Output the (X, Y) coordinate of the center of the cell containing the given text.  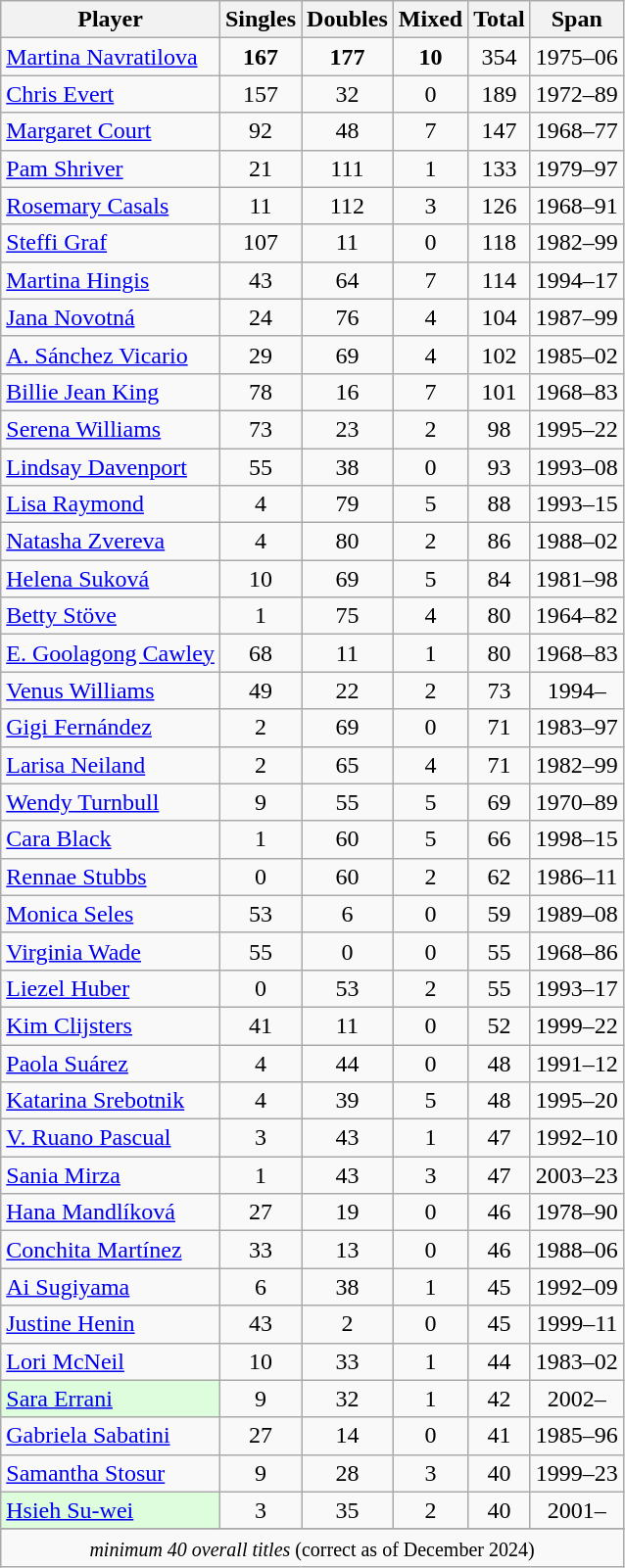
79 (348, 504)
1986–11 (576, 877)
24 (261, 317)
Martina Navratilova (111, 57)
1968–91 (576, 206)
42 (500, 1399)
Kim Clijsters (111, 1025)
Steffi Graf (111, 243)
Liezel Huber (111, 988)
93 (500, 467)
Conchita Martínez (111, 1250)
Gigi Fernández (111, 728)
64 (348, 280)
21 (261, 168)
Total (500, 20)
V. Ruano Pascual (111, 1138)
76 (348, 317)
E. Goolagong Cawley (111, 653)
16 (348, 392)
88 (500, 504)
1987–99 (576, 317)
177 (348, 57)
Venus Williams (111, 690)
75 (348, 616)
Sania Mirza (111, 1175)
1989–08 (576, 914)
1993–15 (576, 504)
Betty Stöve (111, 616)
1979–97 (576, 168)
1978–90 (576, 1212)
Monica Seles (111, 914)
Cara Black (111, 839)
Virginia Wade (111, 951)
84 (500, 579)
Samantha Stosur (111, 1473)
66 (500, 839)
1983–97 (576, 728)
354 (500, 57)
29 (261, 355)
1993–08 (576, 467)
126 (500, 206)
1999–23 (576, 1473)
Natasha Zvereva (111, 542)
1981–98 (576, 579)
Martina Hingis (111, 280)
Doubles (348, 20)
86 (500, 542)
107 (261, 243)
1992–10 (576, 1138)
52 (500, 1025)
65 (348, 765)
98 (500, 429)
1995–22 (576, 429)
Lisa Raymond (111, 504)
189 (500, 94)
Lindsay Davenport (111, 467)
28 (348, 1473)
Player (111, 20)
104 (500, 317)
101 (500, 392)
49 (261, 690)
1985–02 (576, 355)
Billie Jean King (111, 392)
Helena Suková (111, 579)
68 (261, 653)
1999–22 (576, 1025)
1993–17 (576, 988)
118 (500, 243)
minimum 40 overall titles (correct as of December 2024) (312, 1547)
Serena Williams (111, 429)
1991–12 (576, 1063)
Jana Novotná (111, 317)
1975–06 (576, 57)
Rennae Stubbs (111, 877)
39 (348, 1101)
1995–20 (576, 1101)
1988–02 (576, 542)
114 (500, 280)
1970–89 (576, 802)
Span (576, 20)
A. Sánchez Vicario (111, 355)
2002– (576, 1399)
133 (500, 168)
Ai Sugiyama (111, 1287)
Hana Mandlíková (111, 1212)
14 (348, 1436)
Sara Errani (111, 1399)
Larisa Neiland (111, 765)
Singles (261, 20)
Margaret Court (111, 131)
Katarina Srebotnik (111, 1101)
Gabriela Sabatini (111, 1436)
147 (500, 131)
102 (500, 355)
22 (348, 690)
Paola Suárez (111, 1063)
167 (261, 57)
35 (348, 1510)
23 (348, 429)
1994–17 (576, 280)
Hsieh Su-wei (111, 1510)
1998–15 (576, 839)
1964–82 (576, 616)
1992–09 (576, 1287)
1972–89 (576, 94)
111 (348, 168)
1999–11 (576, 1324)
2001– (576, 1510)
1994– (576, 690)
112 (348, 206)
Mixed (430, 20)
Justine Henin (111, 1324)
1983–02 (576, 1361)
Rosemary Casals (111, 206)
1968–86 (576, 951)
62 (500, 877)
Lori McNeil (111, 1361)
Pam Shriver (111, 168)
1988–06 (576, 1250)
19 (348, 1212)
59 (500, 914)
Chris Evert (111, 94)
78 (261, 392)
92 (261, 131)
1968–77 (576, 131)
2003–23 (576, 1175)
Wendy Turnbull (111, 802)
13 (348, 1250)
157 (261, 94)
1985–96 (576, 1436)
